Identify which cell holds the provided text, then report its [x, y] central coordinate. 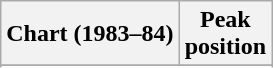
Peakposition [225, 34]
Chart (1983–84) [90, 34]
